Return the [x, y] coordinate for the center point of the cell that contains the specified text.  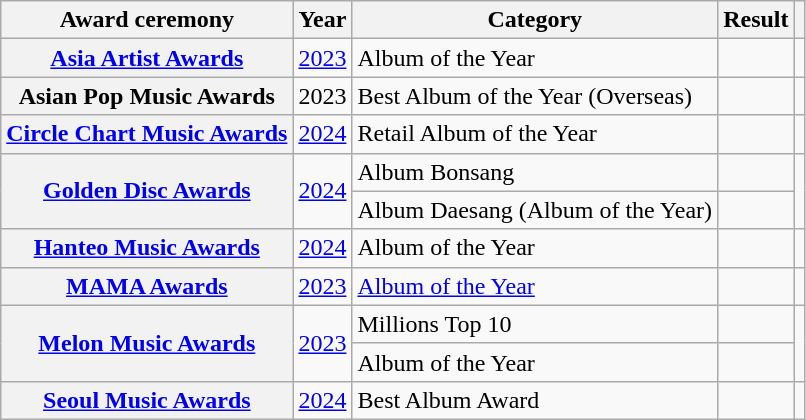
Album Bonsang [535, 172]
MAMA Awards [147, 286]
Asian Pop Music Awards [147, 96]
Album Daesang (Album of the Year) [535, 210]
Seoul Music Awards [147, 400]
Melon Music Awards [147, 343]
Golden Disc Awards [147, 191]
Hanteo Music Awards [147, 248]
Asia Artist Awards [147, 58]
Result [756, 20]
Best Album of the Year (Overseas) [535, 96]
Category [535, 20]
Year [322, 20]
Award ceremony [147, 20]
Retail Album of the Year [535, 134]
Millions Top 10 [535, 324]
Best Album Award [535, 400]
Circle Chart Music Awards [147, 134]
